Identify which cell holds the provided text, then report its (X, Y) central coordinate. 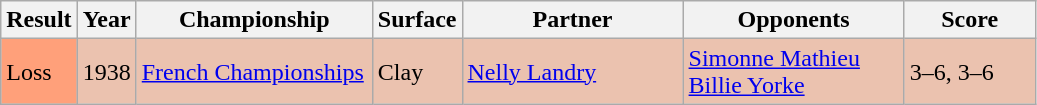
Championship (254, 20)
Score (970, 20)
Simonne Mathieu Billie Yorke (794, 72)
Clay (417, 72)
Opponents (794, 20)
Surface (417, 20)
1938 (106, 72)
Year (106, 20)
Partner (572, 20)
French Championships (254, 72)
3–6, 3–6 (970, 72)
Result (39, 20)
Loss (39, 72)
Nelly Landry (572, 72)
